Return the [x, y] coordinate for the center point of the cell that contains the specified text.  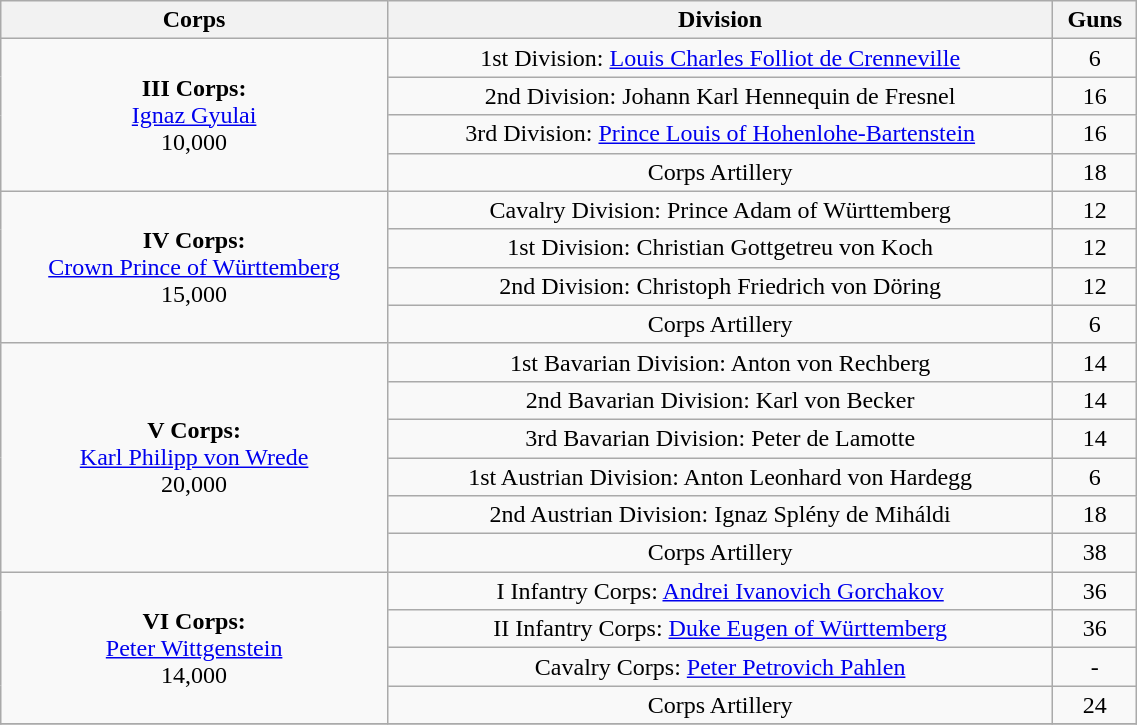
38 [1095, 553]
Cavalry Division: Prince Adam of Württemberg [720, 210]
II Infantry Corps: Duke Eugen of Württemberg [720, 629]
1st Bavarian Division: Anton von Rechberg [720, 362]
1st Division: Louis Charles Folliot de Crenneville [720, 58]
Guns [1095, 20]
- [1095, 667]
2nd Division: Johann Karl Hennequin de Fresnel [720, 96]
2nd Bavarian Division: Karl von Becker [720, 400]
IV Corps:Crown Prince of Württemberg15,000 [194, 267]
2nd Division: Christoph Friedrich von Döring [720, 286]
Division [720, 20]
Corps [194, 20]
III Corps:Ignaz Gyulai10,000 [194, 115]
I Infantry Corps: Andrei Ivanovich Gorchakov [720, 591]
Cavalry Corps: Peter Petrovich Pahlen [720, 667]
24 [1095, 705]
V Corps:Karl Philipp von Wrede20,000 [194, 457]
VI Corps:Peter Wittgenstein14,000 [194, 648]
3rd Bavarian Division: Peter de Lamotte [720, 438]
2nd Austrian Division: Ignaz Splény de Miháldi [720, 515]
3rd Division: Prince Louis of Hohenlohe-Bartenstein [720, 134]
1st Austrian Division: Anton Leonhard von Hardegg [720, 477]
1st Division: Christian Gottgetreu von Koch [720, 248]
